Search for the cell housing the specified text and yield its [x, y] center coordinate. 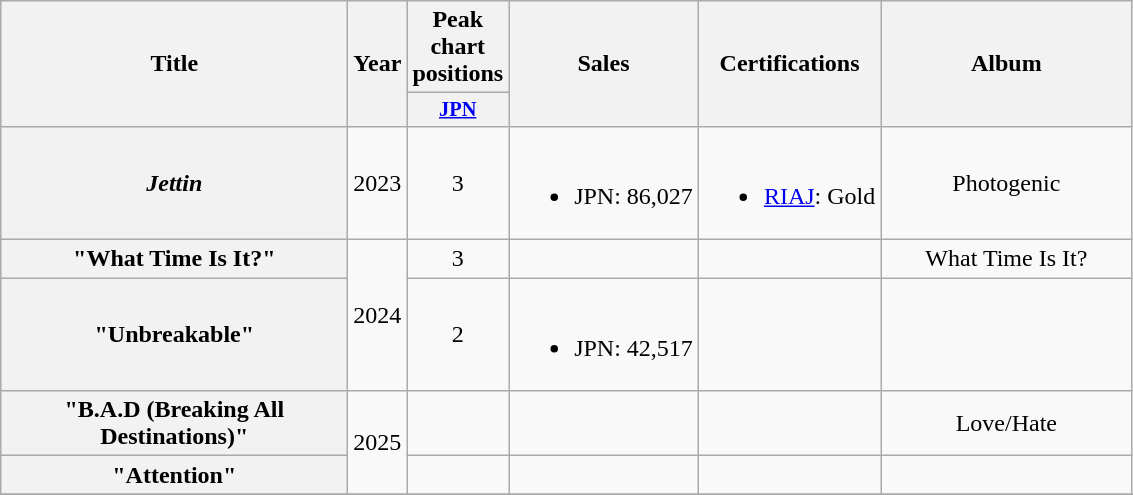
Title [174, 64]
JPN: 86,027 [604, 182]
2023 [378, 182]
JPN [458, 110]
Year [378, 64]
JPN: 42,517 [604, 334]
2025 [378, 442]
"Unbreakable" [174, 334]
What Time Is It? [1006, 259]
RIAJ: Gold [789, 182]
Album [1006, 64]
Jettin [174, 182]
Certifications [789, 64]
Love/Hate [1006, 424]
2 [458, 334]
Sales [604, 64]
"What Time Is It?" [174, 259]
2024 [378, 316]
"B.A.D (Breaking All Destinations)" [174, 424]
Peak chart positions [458, 47]
Photogenic [1006, 182]
"Attention" [174, 475]
